Locate the cell with the specified text and output its [X, Y] center coordinate. 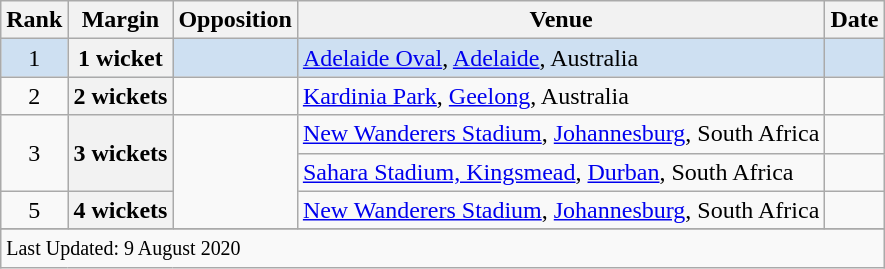
Rank [34, 20]
Adelaide Oval, Adelaide, Australia [561, 58]
Opposition [235, 20]
3 [34, 153]
Date [854, 20]
3 wickets [120, 153]
4 wickets [120, 210]
Last Updated: 9 August 2020 [442, 248]
Venue [561, 20]
5 [34, 210]
Sahara Stadium, Kingsmead, Durban, South Africa [561, 172]
1 [34, 58]
2 wickets [120, 96]
1 wicket [120, 58]
2 [34, 96]
Kardinia Park, Geelong, Australia [561, 96]
Margin [120, 20]
